Return [x, y] of the center of cell containing provided text 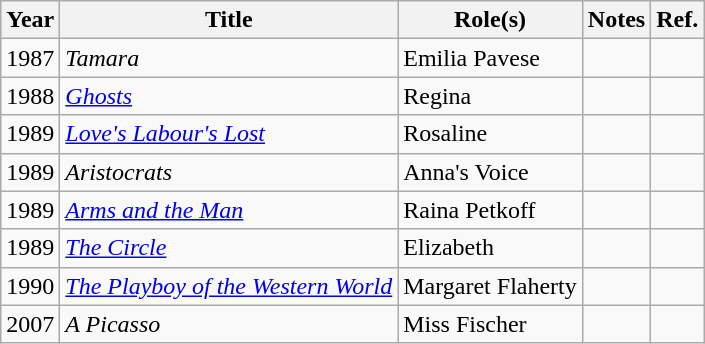
1987 [30, 58]
Emilia Pavese [490, 58]
Notes [616, 20]
2007 [30, 324]
Ghosts [229, 96]
Regina [490, 96]
Miss Fischer [490, 324]
Title [229, 20]
Anna's Voice [490, 172]
Year [30, 20]
The Circle [229, 248]
Aristocrats [229, 172]
Margaret Flaherty [490, 286]
Elizabeth [490, 248]
Arms and the Man [229, 210]
Rosaline [490, 134]
A Picasso [229, 324]
Ref. [678, 20]
Raina Petkoff [490, 210]
Role(s) [490, 20]
Love's Labour's Lost [229, 134]
1988 [30, 96]
1990 [30, 286]
The Playboy of the Western World [229, 286]
Tamara [229, 58]
